Find where the given text appears and provide that cell's center as [x, y] coordinate. 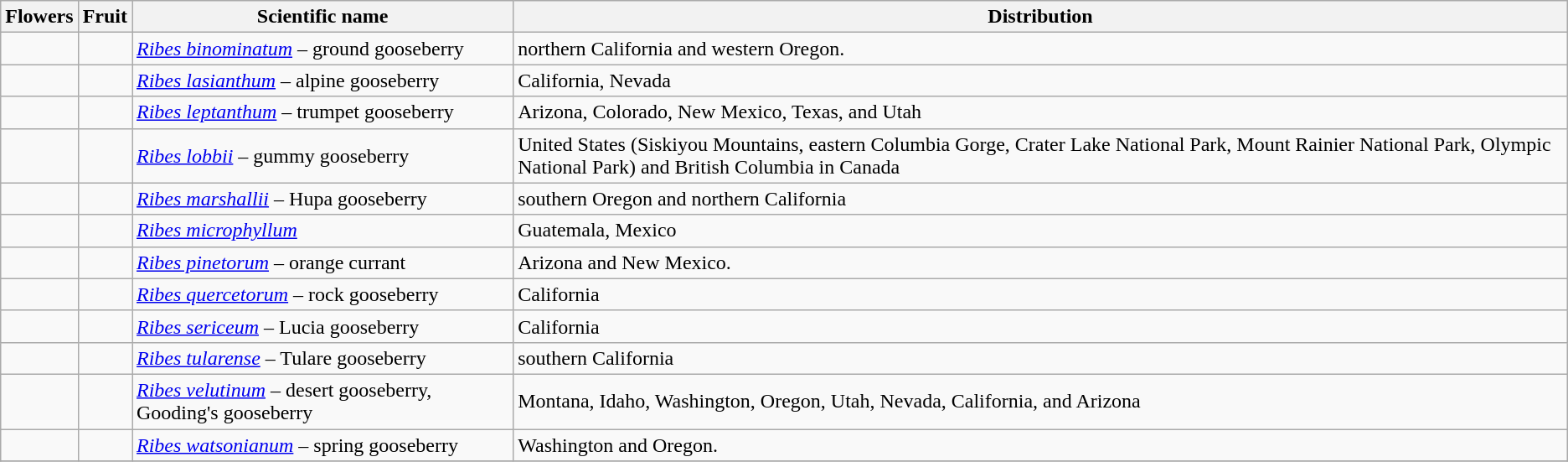
Distribution [1040, 17]
Flowers [39, 17]
southern Oregon and northern California [1040, 199]
Arizona and New Mexico. [1040, 262]
Ribes velutinum – desert gooseberry, Gooding's gooseberry [323, 401]
Ribes marshallii – Hupa gooseberry [323, 199]
Ribes binominatum – ground gooseberry [323, 49]
Arizona, Colorado, New Mexico, Texas, and Utah [1040, 112]
Ribes microphyllum [323, 231]
Montana, Idaho, Washington, Oregon, Utah, Nevada, California, and Arizona [1040, 401]
California, Nevada [1040, 80]
Ribes leptanthum – trumpet gooseberry [323, 112]
Washington and Oregon. [1040, 445]
Scientific name [323, 17]
Ribes quercetorum – rock gooseberry [323, 294]
Fruit [105, 17]
Ribes lasianthum – alpine gooseberry [323, 80]
southern California [1040, 358]
Ribes lobbii – gummy gooseberry [323, 156]
northern California and western Oregon. [1040, 49]
Guatemala, Mexico [1040, 231]
Ribes pinetorum – orange currant [323, 262]
Ribes sericeum – Lucia gooseberry [323, 326]
Ribes watsonianum – spring gooseberry [323, 445]
Ribes tularense – Tulare gooseberry [323, 358]
